Determine the (X, Y) coordinate at the center of the cell enclosing the given text.  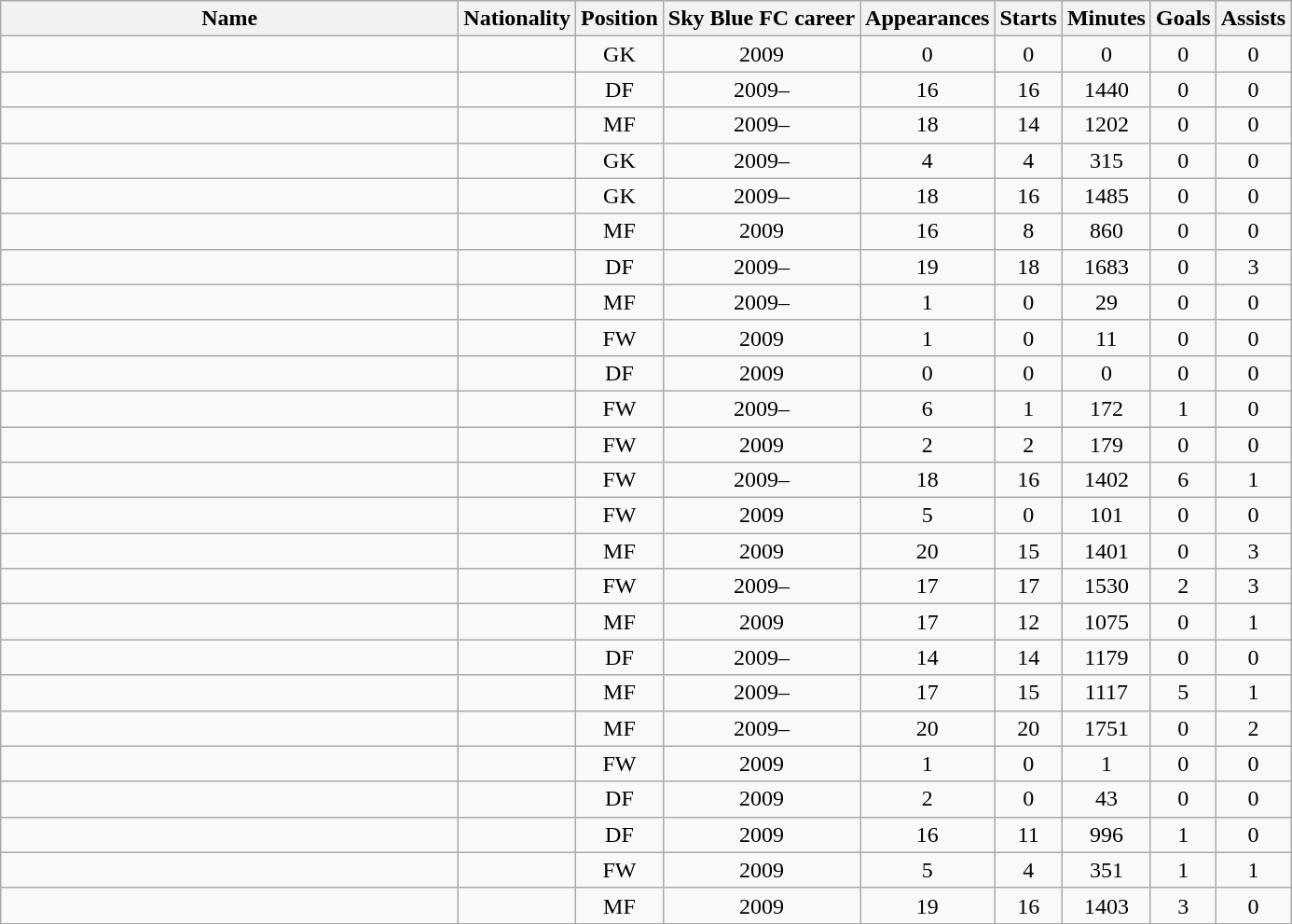
43 (1106, 799)
1402 (1106, 480)
1485 (1106, 196)
Sky Blue FC career (761, 19)
Starts (1028, 19)
1530 (1106, 586)
1075 (1106, 622)
Name (229, 19)
315 (1106, 160)
1440 (1106, 90)
29 (1106, 302)
179 (1106, 445)
101 (1106, 516)
1751 (1106, 728)
Minutes (1106, 19)
1179 (1106, 657)
12 (1028, 622)
1683 (1106, 267)
351 (1106, 870)
8 (1028, 231)
172 (1106, 408)
860 (1106, 231)
1403 (1106, 905)
1401 (1106, 551)
Assists (1253, 19)
Goals (1183, 19)
996 (1106, 834)
1117 (1106, 693)
Position (620, 19)
Appearances (928, 19)
1202 (1106, 125)
Nationality (517, 19)
